Provide the [X, Y] coordinate of the cell's center where the given text is located.  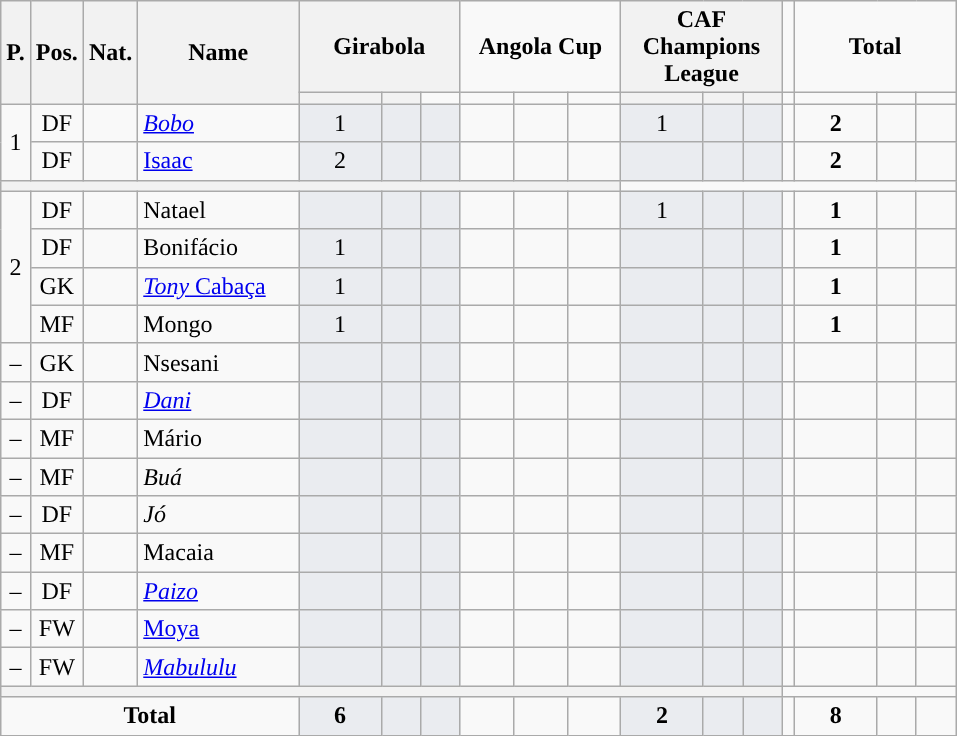
Buá [218, 477]
Mabululu [218, 667]
Moya [218, 629]
Bonifácio [218, 248]
Tony Cabaça [218, 286]
Macaia [218, 553]
Isaac [218, 161]
Dani [218, 400]
Natael [218, 210]
Jó [218, 515]
6 [340, 716]
Mongo [218, 324]
Bobo [218, 123]
8 [836, 716]
CAF Champions League [702, 47]
Name [218, 52]
Nsesani [218, 362]
Nat. [110, 52]
Mário [218, 438]
Angola Cup [540, 47]
P. [16, 52]
Girabola [380, 47]
Paizo [218, 591]
Pos. [56, 52]
